Capture the cell that displays the provided text and extract its [X, Y] central coordinate. 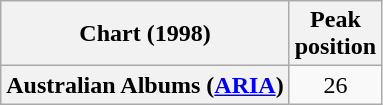
Australian Albums (ARIA) [145, 85]
Peak position [335, 34]
26 [335, 85]
Chart (1998) [145, 34]
